From the cell containing the given text, extract its center point as [X, Y] coordinate. 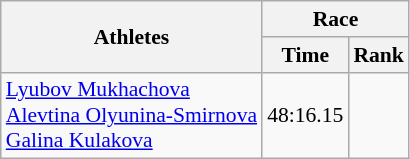
Lyubov MukhachovaAlevtina Olyunina-SmirnovaGalina Kulakova [132, 116]
Rank [378, 55]
Time [305, 55]
Race [336, 19]
48:16.15 [305, 116]
Athletes [132, 36]
